Identify which cell holds the provided text, then report its [X, Y] central coordinate. 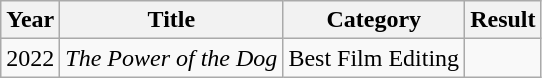
Category [374, 20]
2022 [30, 58]
Best Film Editing [374, 58]
Title [172, 20]
The Power of the Dog [172, 58]
Year [30, 20]
Result [503, 20]
